Pinpoint the cell where the given text exists, returning its [X, Y] midpoint coordinate. 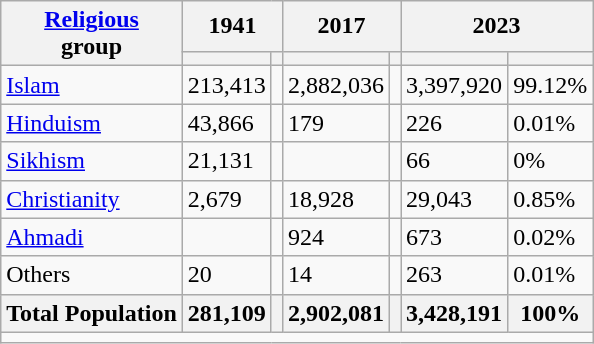
2,679 [226, 199]
Others [92, 275]
924 [336, 237]
3,428,191 [454, 313]
14 [336, 275]
20 [226, 275]
Total Population [92, 313]
Islam [92, 85]
3,397,920 [454, 85]
21,131 [226, 161]
Sikhism [92, 161]
2017 [341, 26]
0.02% [550, 237]
100% [550, 313]
Christianity [92, 199]
29,043 [454, 199]
99.12% [550, 85]
263 [454, 275]
1941 [232, 26]
18,928 [336, 199]
2,882,036 [336, 85]
2,902,081 [336, 313]
Ahmadi [92, 237]
213,413 [226, 85]
Religiousgroup [92, 34]
66 [454, 161]
281,109 [226, 313]
673 [454, 237]
179 [336, 123]
2023 [497, 26]
226 [454, 123]
43,866 [226, 123]
0.85% [550, 199]
Hinduism [92, 123]
0% [550, 161]
